Pinpoint the cell where the given text exists, returning its [X, Y] midpoint coordinate. 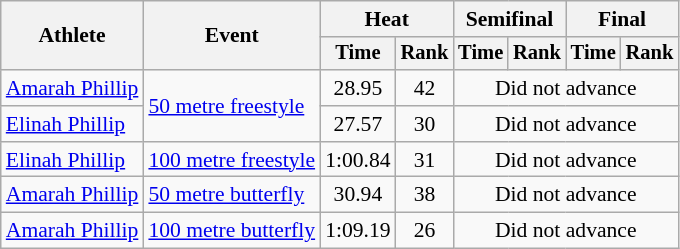
31 [425, 160]
100 metre freestyle [232, 160]
100 metre butterfly [232, 231]
Heat [386, 19]
50 metre butterfly [232, 195]
1:00.84 [358, 160]
38 [425, 195]
Semifinal [509, 19]
30.94 [358, 195]
50 metre freestyle [232, 106]
1:09.19 [358, 231]
42 [425, 88]
27.57 [358, 124]
Final [622, 19]
28.95 [358, 88]
Event [232, 36]
Athlete [72, 36]
26 [425, 231]
30 [425, 124]
